For the text-containing cell, return its midpoint in (X, Y) coordinate format. 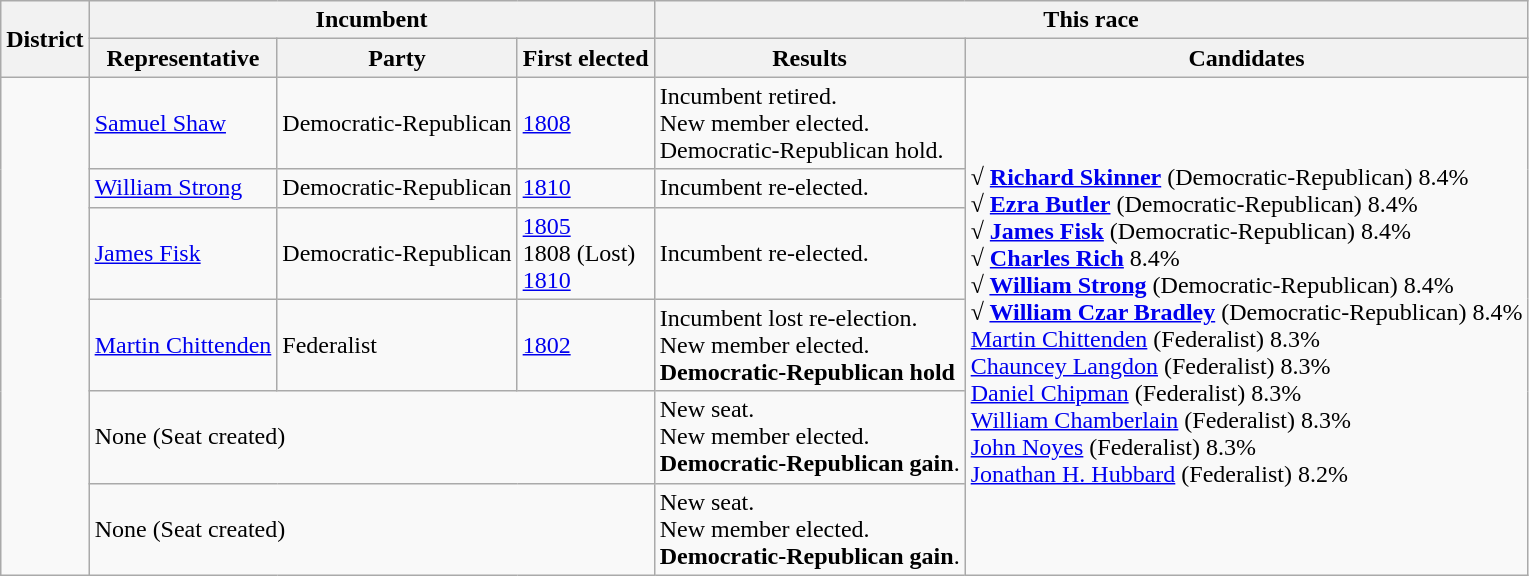
Martin Chittenden (183, 345)
Federalist (397, 345)
Samuel Shaw (183, 123)
Representative (183, 58)
1810 (586, 188)
First elected (586, 58)
This race (1091, 20)
Incumbent retired.New member elected.Democratic-Republican hold. (810, 123)
1802 (586, 345)
Incumbent (372, 20)
District (45, 39)
James Fisk (183, 253)
1808 (586, 123)
Party (397, 58)
Incumbent lost re-election.New member elected.Democratic-Republican hold (810, 345)
Results (810, 58)
Candidates (1246, 58)
18051808 (Lost)1810 (586, 253)
William Strong (183, 188)
